Detect which cell encompasses the target text, then output its (x, y) center coordinate. 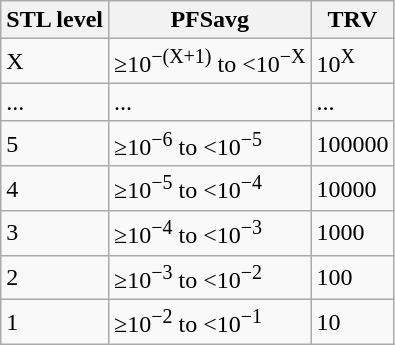
TRV (352, 20)
PFSavg (209, 20)
10X (352, 62)
10 (352, 322)
≥10−2 to <10−1 (209, 322)
4 (55, 188)
5 (55, 144)
10000 (352, 188)
STL level (55, 20)
100000 (352, 144)
≥10−4 to <10−3 (209, 234)
≥10−6 to <10−5 (209, 144)
X (55, 62)
1000 (352, 234)
2 (55, 278)
3 (55, 234)
≥10−(X+1) to <10−X (209, 62)
1 (55, 322)
≥10−3 to <10−2 (209, 278)
≥10−5 to <10−4 (209, 188)
100 (352, 278)
